Return the [x, y] coordinate for the center point of the cell that contains the specified text.  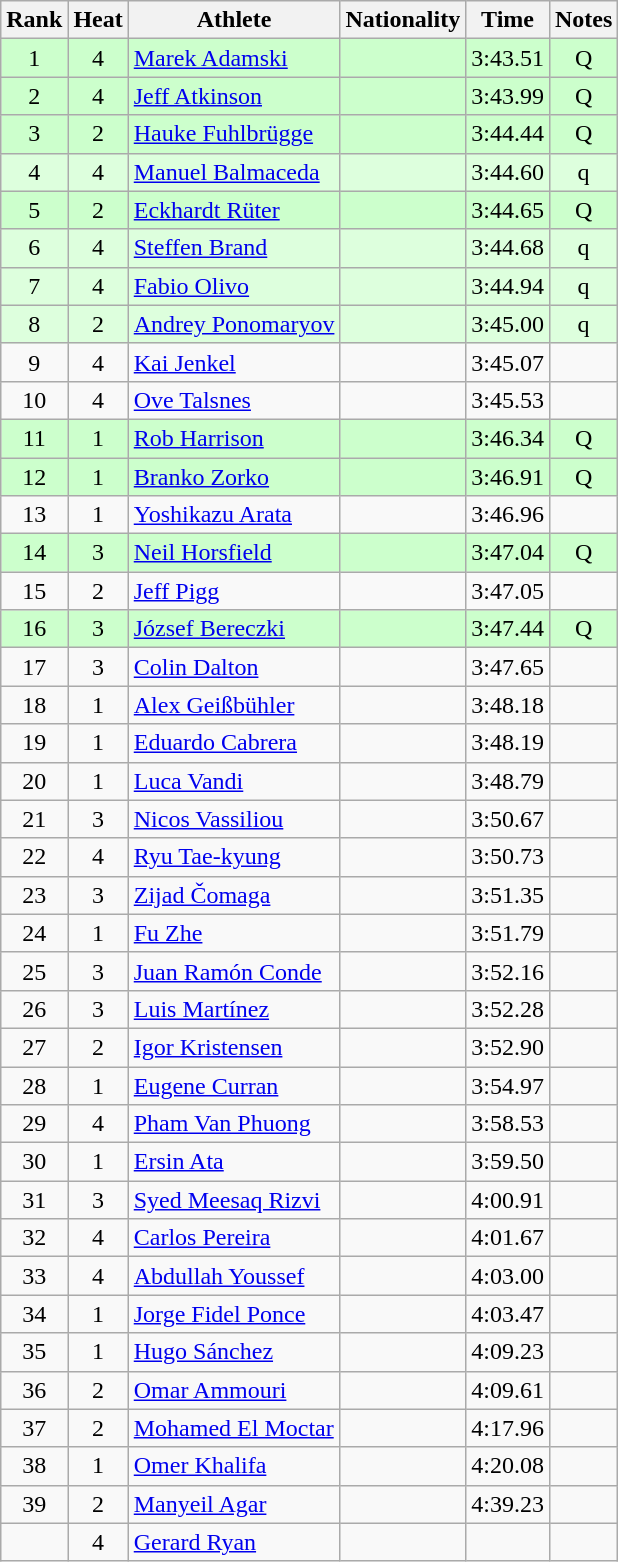
Steffen Brand [234, 248]
3:45.00 [508, 324]
28 [34, 1085]
Kai Jenkel [234, 362]
18 [34, 705]
3:43.51 [508, 58]
3:45.07 [508, 362]
39 [34, 1504]
3:47.04 [508, 553]
17 [34, 667]
3:43.99 [508, 96]
4:03.00 [508, 1276]
13 [34, 515]
34 [34, 1314]
Ersin Ata [234, 1162]
Alex Geißbühler [234, 705]
Ove Talsnes [234, 400]
26 [34, 1009]
Igor Kristensen [234, 1047]
Mohamed El Moctar [234, 1428]
3:52.16 [508, 971]
5 [34, 210]
Manyeil Agar [234, 1504]
Ryu Tae-kyung [234, 857]
3:48.19 [508, 743]
Yoshikazu Arata [234, 515]
Nicos Vassiliou [234, 819]
Branko Zorko [234, 477]
36 [34, 1390]
3:45.53 [508, 400]
3:54.97 [508, 1085]
20 [34, 781]
3:44.68 [508, 248]
Zijad Čomaga [234, 895]
38 [34, 1466]
Andrey Ponomaryov [234, 324]
József Bereczki [234, 629]
3:48.79 [508, 781]
10 [34, 400]
Athlete [234, 20]
Omer Khalifa [234, 1466]
4:20.08 [508, 1466]
4:00.91 [508, 1200]
32 [34, 1238]
4:17.96 [508, 1428]
3:50.67 [508, 819]
33 [34, 1276]
Marek Adamski [234, 58]
24 [34, 933]
Rob Harrison [234, 438]
3:52.28 [508, 1009]
Fu Zhe [234, 933]
3:47.05 [508, 591]
3:47.65 [508, 667]
19 [34, 743]
21 [34, 819]
11 [34, 438]
25 [34, 971]
4:09.23 [508, 1352]
35 [34, 1352]
4:03.47 [508, 1314]
3:46.96 [508, 515]
Hugo Sánchez [234, 1352]
Pham Van Phuong [234, 1124]
Abdullah Youssef [234, 1276]
Hauke Fuhlbrügge [234, 134]
3:48.18 [508, 705]
3:51.35 [508, 895]
4:01.67 [508, 1238]
3:44.44 [508, 134]
3:52.90 [508, 1047]
15 [34, 591]
31 [34, 1200]
Carlos Pereira [234, 1238]
Jeff Pigg [234, 591]
3:44.94 [508, 286]
37 [34, 1428]
3:50.73 [508, 857]
Heat [98, 20]
3:51.79 [508, 933]
22 [34, 857]
Time [508, 20]
Luis Martínez [234, 1009]
3:46.34 [508, 438]
Fabio Olivo [234, 286]
Eugene Curran [234, 1085]
Jeff Atkinson [234, 96]
Neil Horsfield [234, 553]
Colin Dalton [234, 667]
Eduardo Cabrera [234, 743]
12 [34, 477]
3:59.50 [508, 1162]
3:44.60 [508, 172]
23 [34, 895]
9 [34, 362]
30 [34, 1162]
Luca Vandi [234, 781]
Manuel Balmaceda [234, 172]
4:09.61 [508, 1390]
Rank [34, 20]
Gerard Ryan [234, 1542]
Jorge Fidel Ponce [234, 1314]
16 [34, 629]
Syed Meesaq Rizvi [234, 1200]
14 [34, 553]
4:39.23 [508, 1504]
3:58.53 [508, 1124]
27 [34, 1047]
6 [34, 248]
Nationality [403, 20]
3:47.44 [508, 629]
Juan Ramón Conde [234, 971]
Eckhardt Rüter [234, 210]
3:46.91 [508, 477]
7 [34, 286]
29 [34, 1124]
8 [34, 324]
Omar Ammouri [234, 1390]
Notes [583, 20]
3:44.65 [508, 210]
